Find where the given text appears and provide that cell's center as [x, y] coordinate. 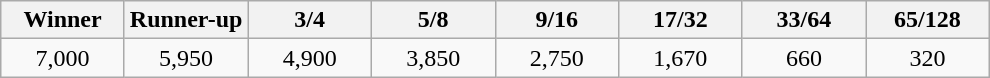
33/64 [804, 20]
4,900 [310, 58]
3,850 [433, 58]
7,000 [63, 58]
65/128 [928, 20]
320 [928, 58]
660 [804, 58]
17/32 [681, 20]
9/16 [557, 20]
1,670 [681, 58]
5,950 [186, 58]
5/8 [433, 20]
Runner-up [186, 20]
Winner [63, 20]
3/4 [310, 20]
2,750 [557, 58]
